Scan for the cell matching the given text and deliver its [x, y] coordinate at center. 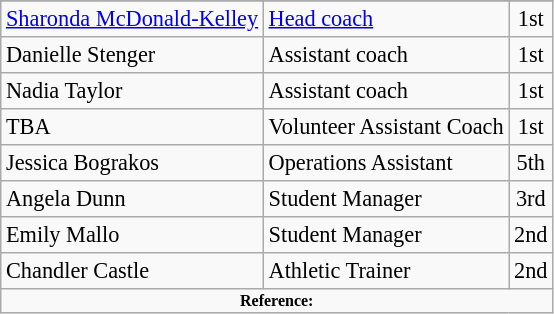
Jessica Bograkos [132, 162]
Head coach [386, 19]
Sharonda McDonald-Kelley [132, 19]
Athletic Trainer [386, 270]
Operations Assistant [386, 162]
Chandler Castle [132, 270]
TBA [132, 126]
3rd [531, 198]
Emily Mallo [132, 234]
Volunteer Assistant Coach [386, 126]
Angela Dunn [132, 198]
Danielle Stenger [132, 55]
5th [531, 162]
Reference: [277, 300]
Nadia Taylor [132, 90]
